Return the [x, y] coordinate for the center point of the cell that contains the specified text.  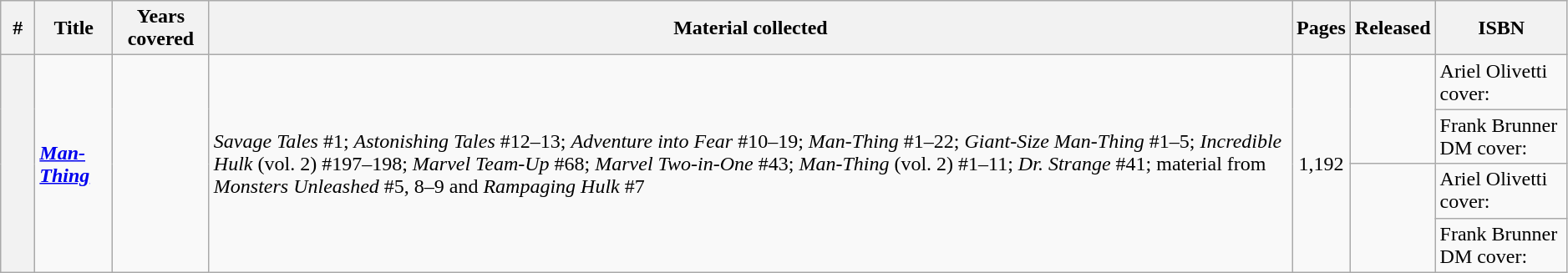
Material collected [750, 28]
Released [1393, 28]
Man-Thing [74, 164]
ISBN [1501, 28]
# [18, 28]
Pages [1322, 28]
1,192 [1322, 164]
Years covered [161, 28]
Title [74, 28]
